Detect which cell encompasses the target text, then output its (X, Y) center coordinate. 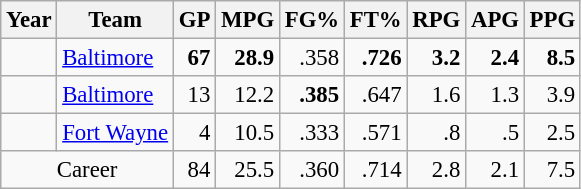
Fort Wayne (116, 133)
.726 (376, 58)
.5 (496, 133)
APG (496, 20)
25.5 (248, 170)
MPG (248, 20)
.571 (376, 133)
28.9 (248, 58)
Career (88, 170)
13 (194, 95)
8.5 (552, 58)
3.9 (552, 95)
.358 (312, 58)
RPG (436, 20)
84 (194, 170)
67 (194, 58)
Team (116, 20)
10.5 (248, 133)
PPG (552, 20)
.8 (436, 133)
7.5 (552, 170)
GP (194, 20)
12.2 (248, 95)
.360 (312, 170)
2.8 (436, 170)
Year (29, 20)
1.3 (496, 95)
FG% (312, 20)
2.4 (496, 58)
2.5 (552, 133)
3.2 (436, 58)
FT% (376, 20)
4 (194, 133)
.385 (312, 95)
.714 (376, 170)
.333 (312, 133)
2.1 (496, 170)
.647 (376, 95)
1.6 (436, 95)
